Return the (X, Y) coordinate for the center point of the cell that contains the specified text.  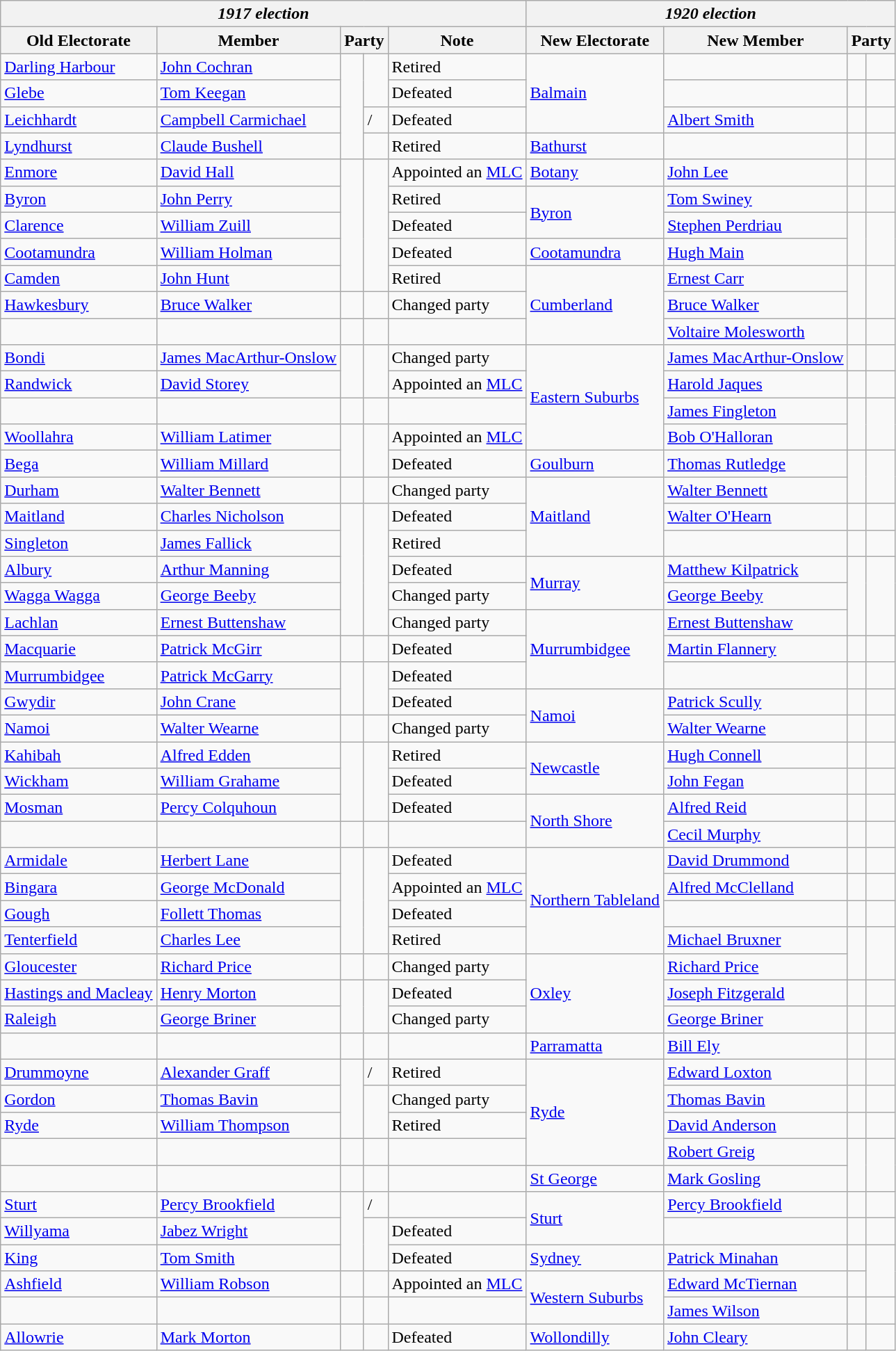
New Electorate (595, 40)
Walter O'Hearn (756, 517)
Old Electorate (79, 40)
James Fingleton (756, 411)
Campbell Carmichael (249, 120)
William Zuill (249, 225)
Singleton (79, 543)
John Hunt (249, 278)
Gwydir (79, 702)
Goulburn (595, 464)
Clarence (79, 225)
Tom Keegan (249, 93)
John Cleary (756, 1337)
Alfred Reid (756, 808)
Kahibah (79, 754)
New Member (756, 40)
Newcastle (595, 768)
Ashfield (79, 1284)
Randwick (79, 385)
Camden (79, 278)
Woollahra (79, 437)
James Fallick (249, 543)
Wagga Wagga (79, 596)
Durham (79, 490)
Raleigh (79, 1019)
Bega (79, 464)
Cecil Murphy (756, 834)
Henry Morton (249, 993)
Herbert Lane (249, 861)
Alfred McClelland (756, 887)
Joseph Fitzgerald (756, 993)
Armidale (79, 861)
Note (457, 40)
Follett Thomas (249, 914)
Hastings and Macleay (79, 993)
Mark Morton (249, 1337)
Northern Tableland (595, 900)
Michael Bruxner (756, 940)
Patrick McGarry (249, 675)
Patrick Minahan (756, 1258)
Robert Greig (756, 1151)
Mark Gosling (756, 1179)
Alfred Edden (249, 754)
William Latimer (249, 437)
John Perry (249, 199)
Albury (79, 569)
Gordon (79, 1099)
Western Suburbs (595, 1297)
George McDonald (249, 887)
William Thompson (249, 1125)
Cumberland (595, 305)
Lachlan (79, 622)
Parramatta (595, 1046)
John Cochran (249, 67)
Jabez Wright (249, 1231)
St George (595, 1179)
Leichhardt (79, 120)
David Storey (249, 385)
Glebe (79, 93)
Alexander Graff (249, 1072)
Sydney (595, 1258)
Ernest Carr (756, 278)
Drummoyne (79, 1072)
North Shore (595, 821)
Enmore (79, 172)
Arthur Manning (249, 569)
Tom Swiney (756, 199)
John Crane (249, 702)
Bob O'Halloran (756, 437)
Darling Harbour (79, 67)
Bathurst (595, 146)
John Fegan (756, 782)
Hugh Connell (756, 754)
1920 election (710, 14)
Eastern Suburbs (595, 398)
David Anderson (756, 1125)
King (79, 1258)
Edward Loxton (756, 1072)
Gloucester (79, 966)
Mosman (79, 808)
John Lee (756, 172)
David Hall (249, 172)
Hugh Main (756, 252)
Allowrie (79, 1337)
Patrick Scully (756, 702)
William Grahame (249, 782)
James Wilson (756, 1311)
Stephen Perdriau (756, 225)
Member (249, 40)
Patrick McGirr (249, 649)
David Drummond (756, 861)
William Millard (249, 464)
Oxley (595, 993)
Gough (79, 914)
Charles Nicholson (249, 517)
Bingara (79, 887)
Tom Smith (249, 1258)
Botany (595, 172)
Wollondilly (595, 1337)
Percy Colquhoun (249, 808)
Edward McTiernan (756, 1284)
Charles Lee (249, 940)
Willyama (79, 1231)
Bondi (79, 358)
William Holman (249, 252)
Martin Flannery (756, 649)
Lyndhurst (79, 146)
Balmain (595, 93)
Murray (595, 583)
Matthew Kilpatrick (756, 569)
William Robson (249, 1284)
Hawkesbury (79, 305)
Claude Bushell (249, 146)
Albert Smith (756, 120)
Wickham (79, 782)
1917 election (263, 14)
Thomas Rutledge (756, 464)
Voltaire Molesworth (756, 332)
Macquarie (79, 649)
Tenterfield (79, 940)
Harold Jaques (756, 385)
Bill Ely (756, 1046)
